Pinpoint the cell where the given text exists, returning its (X, Y) midpoint coordinate. 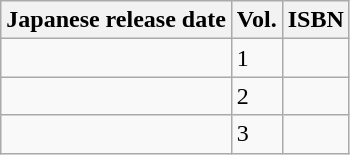
ISBN (316, 20)
Japanese release date (116, 20)
1 (256, 58)
3 (256, 134)
2 (256, 96)
Vol. (256, 20)
